Output the (X, Y) coordinate of the center of the cell containing the given text.  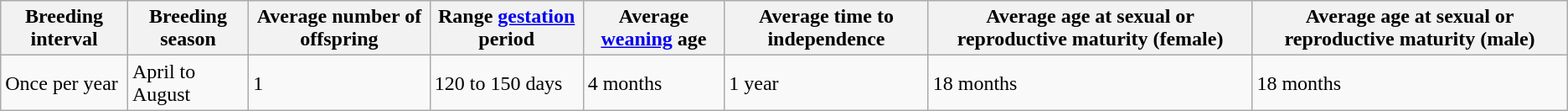
Average time to independence (827, 29)
Average number of offspring (340, 29)
Breeding season (188, 29)
4 months (653, 82)
1 (340, 82)
Average age at sexual or reproductive maturity (female) (1091, 29)
120 to 150 days (506, 82)
Breeding interval (64, 29)
Range gestation period (506, 29)
1 year (827, 82)
Once per year (64, 82)
Average age at sexual or reproductive maturity (male) (1410, 29)
Average weaning age (653, 29)
April to August (188, 82)
